Pinpoint the cell where the given text exists, returning its (X, Y) midpoint coordinate. 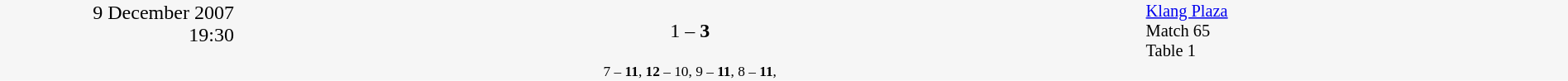
9 December 200719:30 (117, 40)
1 – 3 (690, 31)
7 – 11, 12 – 10, 9 – 11, 8 – 11, (690, 71)
Klang PlazaMatch 65Table 1 (1356, 31)
